Search for the cell housing the specified text and yield its [X, Y] center coordinate. 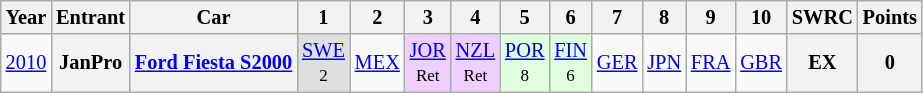
Ford Fiesta S2000 [214, 63]
Entrant [90, 17]
2 [378, 17]
JPN [664, 63]
9 [710, 17]
7 [617, 17]
MEX [378, 63]
6 [570, 17]
Points [890, 17]
5 [524, 17]
NZLRet [476, 63]
3 [428, 17]
SWE2 [324, 63]
0 [890, 63]
Car [214, 17]
2010 [26, 63]
JORRet [428, 63]
JanPro [90, 63]
FIN6 [570, 63]
FRA [710, 63]
SWRC [822, 17]
GER [617, 63]
POR8 [524, 63]
8 [664, 17]
4 [476, 17]
1 [324, 17]
GBR [761, 63]
Year [26, 17]
10 [761, 17]
EX [822, 63]
